Pinpoint the cell where the given text exists, returning its [X, Y] midpoint coordinate. 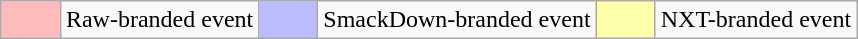
Raw-branded event [159, 20]
NXT-branded event [756, 20]
SmackDown-branded event [457, 20]
